Search for the cell housing the specified text and yield its [x, y] center coordinate. 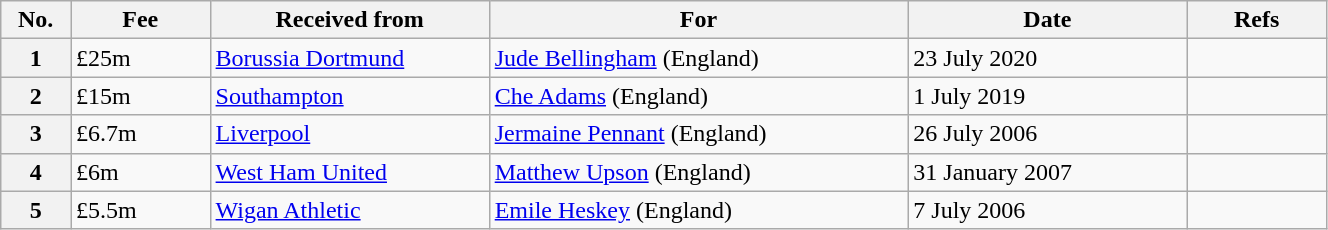
Fee [141, 20]
Wigan Athletic [350, 210]
23 July 2020 [1048, 58]
3 [36, 134]
Date [1048, 20]
1 [36, 58]
West Ham United [350, 172]
Jude Bellingham (England) [698, 58]
Refs [1257, 20]
7 July 2006 [1048, 210]
Matthew Upson (England) [698, 172]
£25m [141, 58]
Received from [350, 20]
2 [36, 96]
£5.5m [141, 210]
£6m [141, 172]
Southampton [350, 96]
5 [36, 210]
£15m [141, 96]
£6.7m [141, 134]
1 July 2019 [1048, 96]
31 January 2007 [1048, 172]
Liverpool [350, 134]
For [698, 20]
Borussia Dortmund [350, 58]
Che Adams (England) [698, 96]
26 July 2006 [1048, 134]
Jermaine Pennant (England) [698, 134]
No. [36, 20]
Emile Heskey (England) [698, 210]
4 [36, 172]
